Output the (X, Y) coordinate of the center of the cell containing the given text.  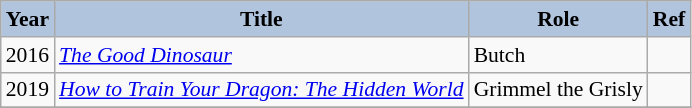
Role (558, 19)
2016 (28, 55)
Ref (669, 19)
2019 (28, 90)
The Good Dinosaur (262, 55)
Grimmel the Grisly (558, 90)
Year (28, 19)
How to Train Your Dragon: The Hidden World (262, 90)
Butch (558, 55)
Title (262, 19)
